Search for the cell housing the specified text and yield its (x, y) center coordinate. 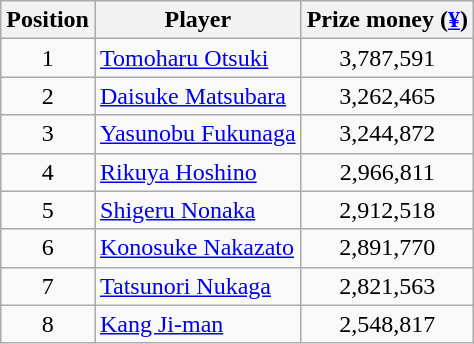
6 (48, 248)
Rikuya Hoshino (198, 172)
Position (48, 20)
2,548,817 (387, 324)
Daisuke Matsubara (198, 96)
3,244,872 (387, 134)
Prize money (¥) (387, 20)
8 (48, 324)
2,912,518 (387, 210)
2 (48, 96)
3,787,591 (387, 58)
Yasunobu Fukunaga (198, 134)
Tatsunori Nukaga (198, 286)
Tomoharu Otsuki (198, 58)
Kang Ji-man (198, 324)
7 (48, 286)
2,821,563 (387, 286)
Konosuke Nakazato (198, 248)
2,891,770 (387, 248)
Shigeru Nonaka (198, 210)
3 (48, 134)
2,966,811 (387, 172)
Player (198, 20)
1 (48, 58)
3,262,465 (387, 96)
5 (48, 210)
4 (48, 172)
